From the cell containing the given text, extract its center point as [X, Y] coordinate. 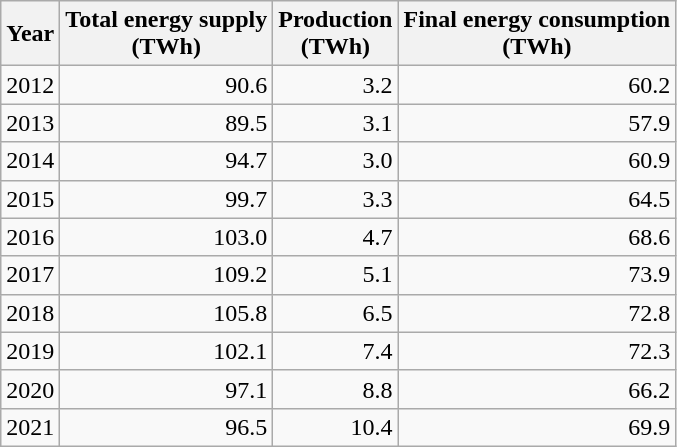
2019 [30, 351]
103.0 [166, 237]
97.1 [166, 389]
4.7 [336, 237]
3.2 [336, 85]
2015 [30, 199]
2012 [30, 85]
2013 [30, 123]
5.1 [336, 275]
64.5 [537, 199]
2016 [30, 237]
72.8 [537, 313]
6.5 [336, 313]
72.3 [537, 351]
57.9 [537, 123]
99.7 [166, 199]
73.9 [537, 275]
Year [30, 34]
2017 [30, 275]
10.4 [336, 427]
105.8 [166, 313]
2020 [30, 389]
90.6 [166, 85]
8.8 [336, 389]
109.2 [166, 275]
3.1 [336, 123]
94.7 [166, 161]
69.9 [537, 427]
3.3 [336, 199]
96.5 [166, 427]
7.4 [336, 351]
66.2 [537, 389]
2014 [30, 161]
60.2 [537, 85]
68.6 [537, 237]
2018 [30, 313]
Total energy supply(TWh) [166, 34]
Final energy consumption(TWh) [537, 34]
3.0 [336, 161]
Production(TWh) [336, 34]
102.1 [166, 351]
60.9 [537, 161]
2021 [30, 427]
89.5 [166, 123]
